Find where the given text appears and provide that cell's center as [x, y] coordinate. 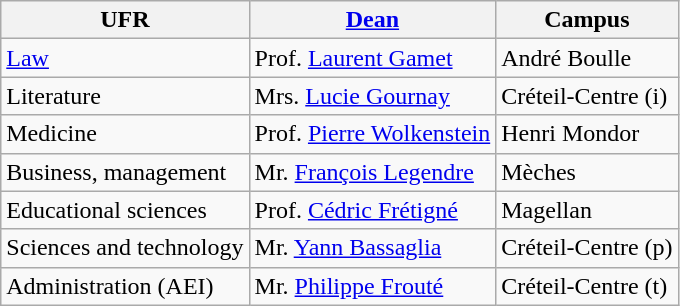
Business, management [125, 172]
Créteil-Centre (p) [587, 248]
Administration (AEI) [125, 286]
Literature [125, 96]
UFR [125, 20]
Mr. Philippe Frouté [372, 286]
Educational sciences [125, 210]
Mr. Yann Bassaglia [372, 248]
André Boulle [587, 58]
Dean [372, 20]
Créteil-Centre (t) [587, 286]
Prof. Laurent Gamet [372, 58]
Campus [587, 20]
Mrs. Lucie Gournay [372, 96]
Prof. Pierre Wolkenstein [372, 134]
Prof. Cédric Frétigné [372, 210]
Mr. François Legendre [372, 172]
Mèches [587, 172]
Magellan [587, 210]
Sciences and technology [125, 248]
Henri Mondor [587, 134]
Medicine [125, 134]
Créteil-Centre (i) [587, 96]
Law [125, 58]
